Identify which cell holds the provided text, then report its [X, Y] central coordinate. 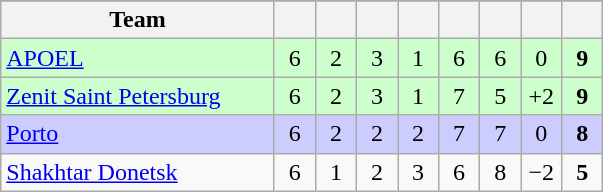
+2 [542, 96]
Zenit Saint Petersburg [138, 96]
−2 [542, 172]
Shakhtar Donetsk [138, 172]
Porto [138, 134]
Team [138, 20]
APOEL [138, 58]
